Capture the cell that displays the provided text and extract its [X, Y] central coordinate. 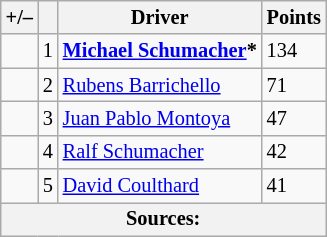
David Coulthard [160, 186]
47 [294, 118]
41 [294, 186]
Juan Pablo Montoya [160, 118]
42 [294, 152]
Sources: [164, 219]
4 [48, 152]
1 [48, 51]
134 [294, 51]
Points [294, 17]
Rubens Barrichello [160, 85]
Ralf Schumacher [160, 152]
Michael Schumacher* [160, 51]
3 [48, 118]
+/– [20, 17]
5 [48, 186]
2 [48, 85]
71 [294, 85]
Driver [160, 17]
